Output the [x, y] coordinate of the center of the cell containing the given text.  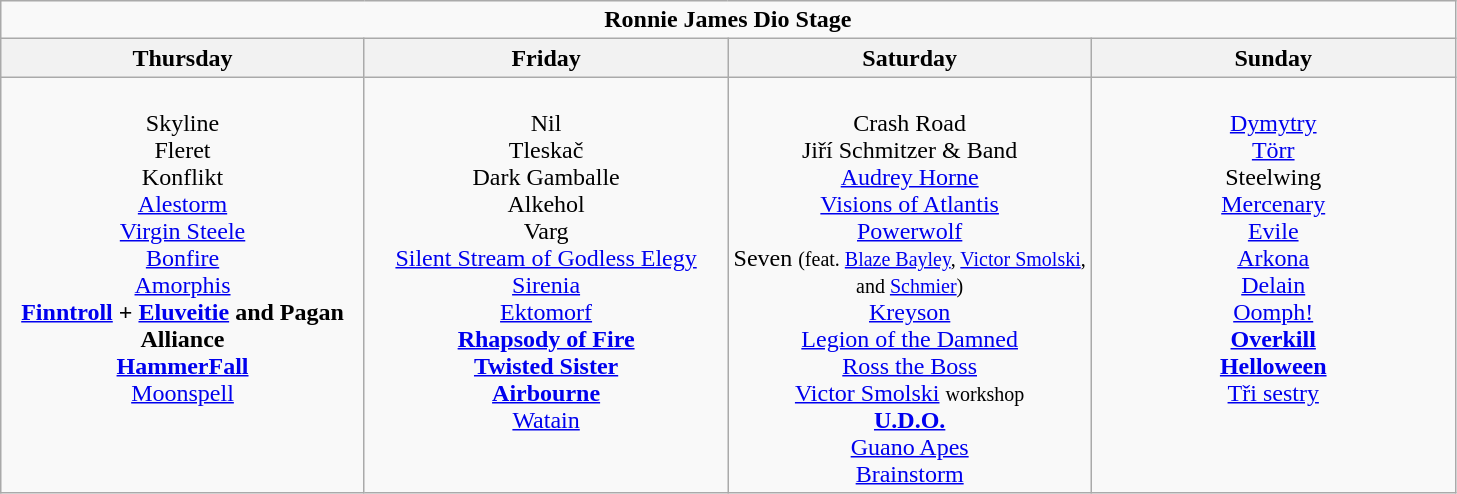
Nil Tleskač Dark Gamballe Alkehol Varg Silent Stream of Godless Elegy Sirenia Ektomorf Rhapsody of Fire Twisted Sister Airbourne Watain [546, 285]
Thursday [183, 58]
Sunday [1273, 58]
Ronnie James Dio Stage [728, 20]
Dymytry Törr Steelwing Mercenary Evile Arkona Delain Oomph! Overkill Helloween Tři sestry [1273, 285]
Saturday [910, 58]
Friday [546, 58]
Skyline Fleret Konflikt Alestorm Virgin Steele Bonfire Amorphis Finntroll + Eluveitie and Pagan Alliance HammerFall Moonspell [183, 285]
